Output the (X, Y) coordinate of the center of the cell containing the given text.  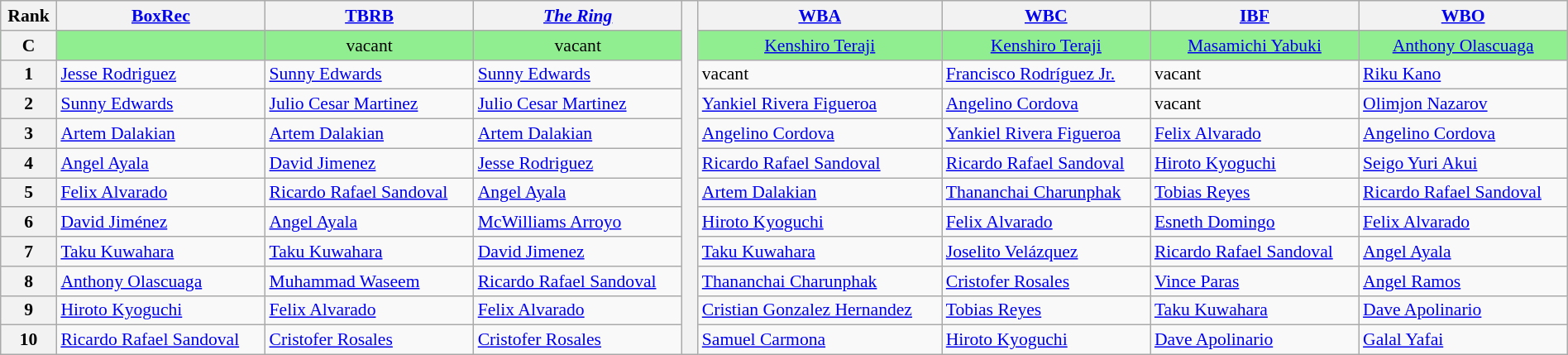
6 (29, 223)
McWilliams Arroyo (578, 223)
7 (29, 252)
2 (29, 104)
1 (29, 74)
Esneth Domingo (1255, 223)
Vince Paras (1255, 281)
The Ring (578, 16)
Riku Kano (1463, 74)
WBA (820, 16)
Samuel Carmona (820, 340)
Muhammad Waseem (369, 281)
Olimjon Nazarov (1463, 104)
C (29, 46)
WBO (1463, 16)
Masamichi Yabuki (1255, 46)
5 (29, 193)
BoxRec (160, 16)
8 (29, 281)
Francisco Rodríguez Jr. (1046, 74)
TBRB (369, 16)
Joselito Velázquez (1046, 252)
4 (29, 163)
WBC (1046, 16)
3 (29, 134)
10 (29, 340)
Cristian Gonzalez Hernandez (820, 310)
Galal Yafai (1463, 340)
Seigo Yuri Akui (1463, 163)
9 (29, 310)
David Jiménez (160, 223)
Angel Ramos (1463, 281)
Rank (29, 16)
IBF (1255, 16)
